For the text-containing cell, return its midpoint in [x, y] coordinate format. 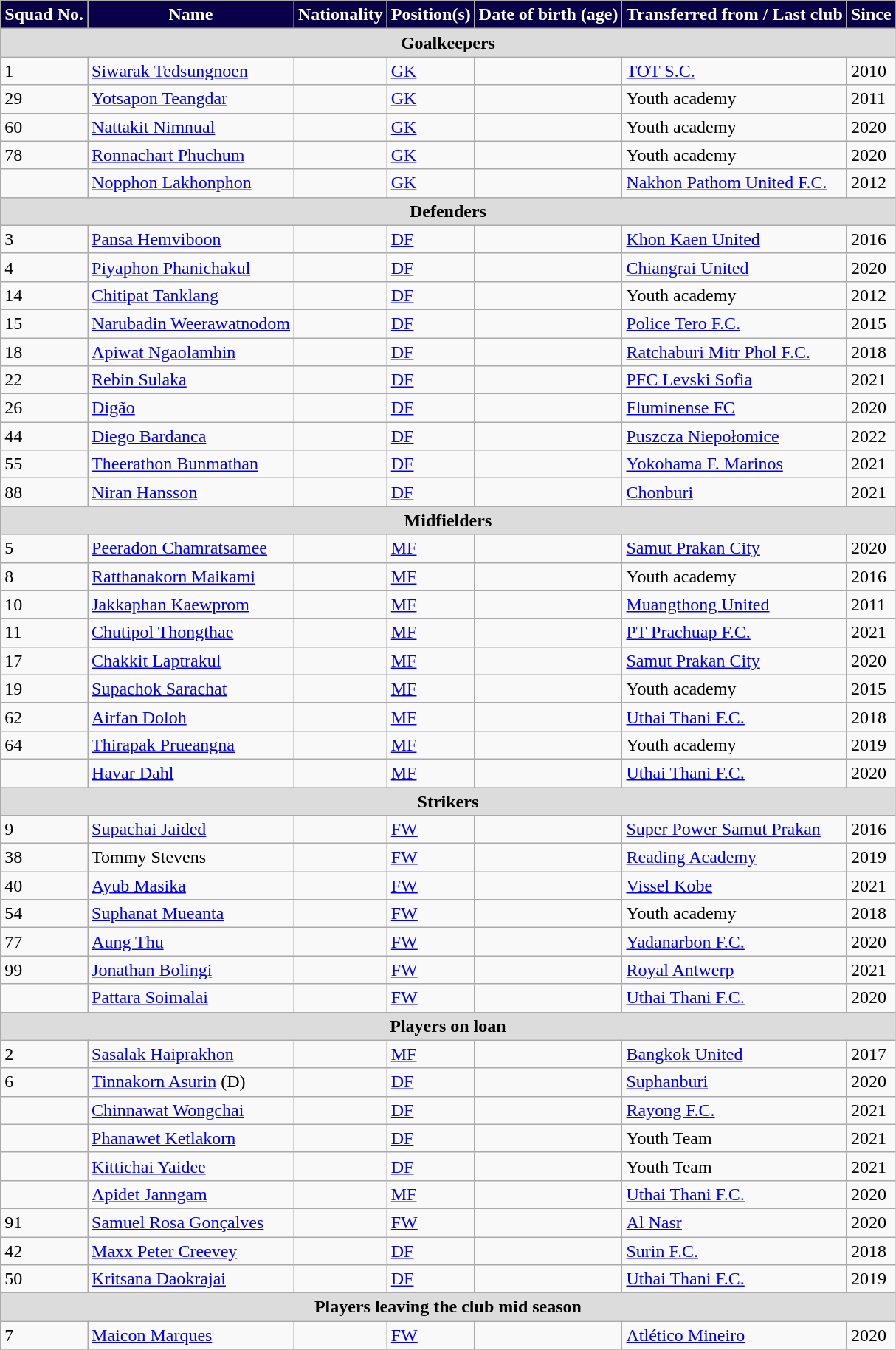
42 [44, 1251]
Chiangrai United [734, 267]
Chakkit Laptrakul [191, 661]
2 [44, 1054]
Nationality [340, 15]
62 [44, 717]
Super Power Samut Prakan [734, 830]
88 [44, 492]
Royal Antwerp [734, 970]
Chitipat Tanklang [191, 295]
Suphanat Mueanta [191, 914]
Since [871, 15]
Date of birth (age) [548, 15]
Position(s) [431, 15]
Thirapak Prueangna [191, 745]
Ratthanakorn Maikami [191, 576]
Goalkeepers [448, 43]
Ratchaburi Mitr Phol F.C. [734, 352]
29 [44, 99]
99 [44, 970]
Players leaving the club mid season [448, 1307]
44 [44, 436]
Surin F.C. [734, 1251]
PT Prachuap F.C. [734, 633]
2022 [871, 436]
Maicon Marques [191, 1335]
Chonburi [734, 492]
19 [44, 689]
Midfielders [448, 520]
Suphanburi [734, 1082]
Ayub Masika [191, 886]
Pansa Hemviboon [191, 239]
14 [44, 295]
Theerathon Bunmathan [191, 464]
Jakkaphan Kaewprom [191, 605]
Chinnawat Wongchai [191, 1110]
Samuel Rosa Gonçalves [191, 1222]
Reading Academy [734, 858]
54 [44, 914]
7 [44, 1335]
17 [44, 661]
78 [44, 155]
Chutipol Thongthae [191, 633]
Sasalak Haiprakhon [191, 1054]
91 [44, 1222]
2017 [871, 1054]
26 [44, 408]
Phanawet Ketlakorn [191, 1138]
Narubadin Weerawatnodom [191, 323]
8 [44, 576]
Nakhon Pathom United F.C. [734, 183]
Police Tero F.C. [734, 323]
Kritsana Daokrajai [191, 1279]
Yokohama F. Marinos [734, 464]
4 [44, 267]
22 [44, 380]
1 [44, 71]
Tinnakorn Asurin (D) [191, 1082]
Kittichai Yaidee [191, 1166]
60 [44, 127]
Rayong F.C. [734, 1110]
Fluminense FC [734, 408]
6 [44, 1082]
55 [44, 464]
Jonathan Bolingi [191, 970]
5 [44, 548]
Ronnachart Phuchum [191, 155]
Name [191, 15]
15 [44, 323]
Defenders [448, 211]
Niran Hansson [191, 492]
Nattakit Nimnual [191, 127]
Nopphon Lakhonphon [191, 183]
Squad No. [44, 15]
Players on loan [448, 1026]
Rebin Sulaka [191, 380]
Siwarak Tedsungnoen [191, 71]
Peeradon Chamratsamee [191, 548]
TOT S.C. [734, 71]
Bangkok United [734, 1054]
Supachok Sarachat [191, 689]
Maxx Peter Creevey [191, 1251]
Tommy Stevens [191, 858]
Transferred from / Last club [734, 15]
Yadanarbon F.C. [734, 942]
Aung Thu [191, 942]
11 [44, 633]
Vissel Kobe [734, 886]
18 [44, 352]
Diego Bardanca [191, 436]
Al Nasr [734, 1222]
Apidet Janngam [191, 1194]
Digão [191, 408]
Puszcza Niepołomice [734, 436]
38 [44, 858]
40 [44, 886]
50 [44, 1279]
PFC Levski Sofia [734, 380]
Khon Kaen United [734, 239]
2010 [871, 71]
10 [44, 605]
Atlético Mineiro [734, 1335]
Pattara Soimalai [191, 998]
Airfan Doloh [191, 717]
64 [44, 745]
Yotsapon Teangdar [191, 99]
Piyaphon Phanichakul [191, 267]
Havar Dahl [191, 773]
9 [44, 830]
77 [44, 942]
Apiwat Ngaolamhin [191, 352]
Strikers [448, 801]
Supachai Jaided [191, 830]
3 [44, 239]
Muangthong United [734, 605]
